Search for the cell housing the specified text and yield its [X, Y] center coordinate. 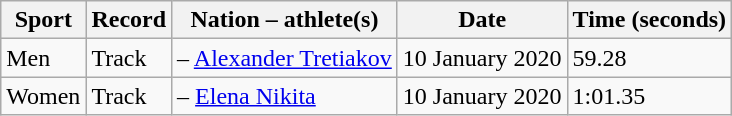
Record [129, 20]
1:01.35 [650, 96]
– Elena Nikita [285, 96]
Date [482, 20]
– Alexander Tretiakov [285, 58]
Nation – athlete(s) [285, 20]
Women [44, 96]
59.28 [650, 58]
Men [44, 58]
Time (seconds) [650, 20]
Sport [44, 20]
